Output the [X, Y] coordinate of the center of the cell containing the given text.  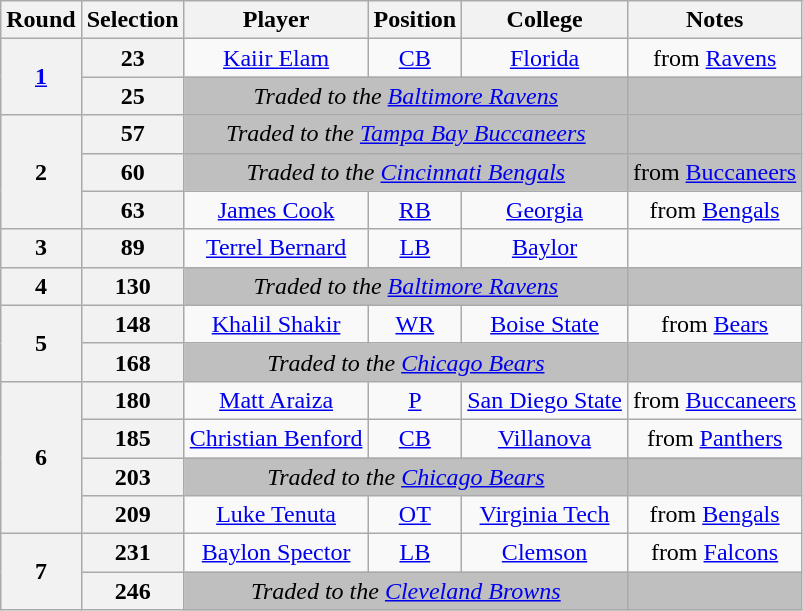
7 [41, 572]
College [545, 20]
Traded to the Tampa Bay Buccaneers [406, 134]
San Diego State [545, 400]
2 [41, 172]
from Panthers [714, 438]
231 [132, 553]
James Cook [276, 210]
209 [132, 515]
Virginia Tech [545, 515]
Boise State [545, 324]
Position [415, 20]
23 [132, 58]
168 [132, 362]
WR [415, 324]
Selection [132, 20]
130 [132, 286]
Traded to the Cleveland Browns [406, 591]
Traded to the Cincinnati Bengals [406, 172]
Florida [545, 58]
Matt Araiza [276, 400]
Player [276, 20]
Georgia [545, 210]
Clemson [545, 553]
89 [132, 248]
Luke Tenuta [276, 515]
185 [132, 438]
OT [415, 515]
Christian Benford [276, 438]
1 [41, 77]
from Ravens [714, 58]
148 [132, 324]
3 [41, 248]
P [415, 400]
Terrel Bernard [276, 248]
Villanova [545, 438]
203 [132, 477]
180 [132, 400]
Baylor [545, 248]
60 [132, 172]
Baylon Spector [276, 553]
Round [41, 20]
from Falcons [714, 553]
57 [132, 134]
6 [41, 457]
Kaiir Elam [276, 58]
25 [132, 96]
4 [41, 286]
246 [132, 591]
RB [415, 210]
from Bears [714, 324]
5 [41, 343]
63 [132, 210]
Khalil Shakir [276, 324]
Notes [714, 20]
